Pinpoint the cell where the given text exists, returning its [x, y] midpoint coordinate. 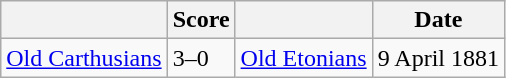
Old Carthusians [84, 58]
3–0 [201, 58]
Date [438, 20]
9 April 1881 [438, 58]
Score [201, 20]
Old Etonians [304, 58]
